From the cell containing the given text, extract its center point as (X, Y) coordinate. 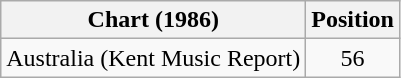
Position (353, 20)
Australia (Kent Music Report) (154, 58)
Chart (1986) (154, 20)
56 (353, 58)
